Detect which cell encompasses the target text, then output its [X, Y] center coordinate. 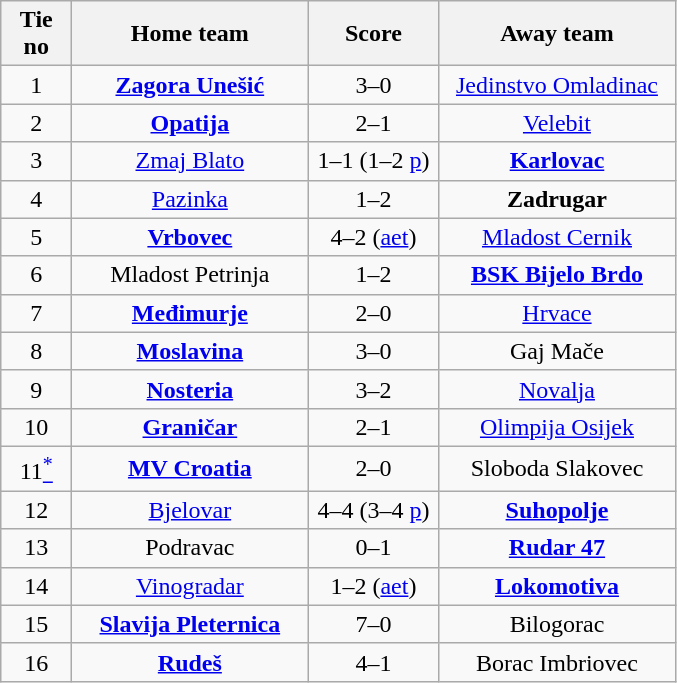
Mladost Cernik [557, 237]
Jedinstvo Omladinac [557, 85]
Hrvace [557, 313]
Tie no [36, 34]
8 [36, 351]
Rudeš [190, 662]
Borac Imbriovec [557, 662]
1–2 (aet) [374, 586]
Olimpija Osijek [557, 427]
MV Croatia [190, 468]
11* [36, 468]
Opatija [190, 123]
1 [36, 85]
15 [36, 624]
Graničar [190, 427]
14 [36, 586]
Karlovac [557, 161]
3 [36, 161]
Zadrugar [557, 199]
1–1 (1–2 p) [374, 161]
BSK Bijelo Brdo [557, 275]
Rudar 47 [557, 548]
9 [36, 389]
Home team [190, 34]
4–4 (3–4 p) [374, 510]
Slavija Pleternica [190, 624]
4–2 (aet) [374, 237]
5 [36, 237]
Pazinka [190, 199]
Podravac [190, 548]
Suhopolje [557, 510]
Bjelovar [190, 510]
4 [36, 199]
Velebit [557, 123]
Gaj Mače [557, 351]
3–2 [374, 389]
Lokomotiva [557, 586]
Moslavina [190, 351]
Nosteria [190, 389]
Međimurje [190, 313]
4–1 [374, 662]
Away team [557, 34]
16 [36, 662]
Sloboda Slakovec [557, 468]
Bilogorac [557, 624]
6 [36, 275]
0–1 [374, 548]
Mladost Petrinja [190, 275]
12 [36, 510]
10 [36, 427]
7 [36, 313]
7–0 [374, 624]
13 [36, 548]
Zmaj Blato [190, 161]
Vrbovec [190, 237]
Zagora Unešić [190, 85]
Score [374, 34]
Vinogradar [190, 586]
2 [36, 123]
Novalja [557, 389]
